Identify which cell holds the provided text, then report its (X, Y) central coordinate. 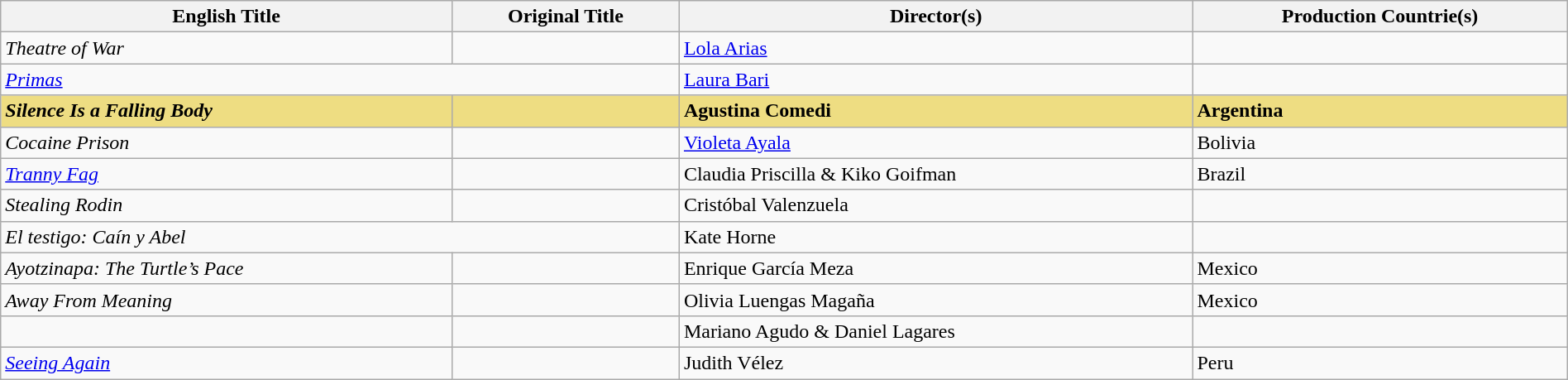
Agustina Comedi (936, 111)
Claudia Priscilla & Kiko Goifman (936, 174)
Lola Arias (936, 48)
Brazil (1379, 174)
Production Countrie(s) (1379, 17)
El testigo: Caín y Abel (341, 237)
Theatre of War (227, 48)
Enrique García Meza (936, 268)
Mariano Agudo & Daniel Lagares (936, 331)
Primas (341, 79)
Director(s) (936, 17)
Olivia Luengas Magaña (936, 300)
Silence Is a Falling Body (227, 111)
Cocaine Prison (227, 142)
Violeta Ayala (936, 142)
Argentina (1379, 111)
Judith Vélez (936, 363)
Bolivia (1379, 142)
Original Title (566, 17)
Peru (1379, 363)
Tranny Fag (227, 174)
Stealing Rodin (227, 205)
Kate Horne (936, 237)
English Title (227, 17)
Seeing Again (227, 363)
Laura Bari (936, 79)
Cristóbal Valenzuela (936, 205)
Ayotzinapa: The Turtle’s Pace (227, 268)
Away From Meaning (227, 300)
